Search for the cell housing the specified text and yield its [x, y] center coordinate. 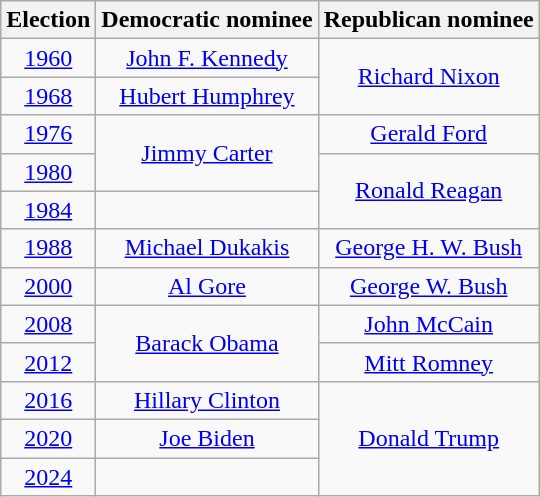
Ronald Reagan [428, 191]
1968 [48, 96]
George H. W. Bush [428, 248]
Al Gore [207, 286]
Richard Nixon [428, 77]
Election [48, 20]
Democratic nominee [207, 20]
1980 [48, 172]
1984 [48, 210]
2020 [48, 438]
John F. Kennedy [207, 58]
1988 [48, 248]
2024 [48, 477]
2012 [48, 362]
2008 [48, 324]
2016 [48, 400]
Hillary Clinton [207, 400]
Hubert Humphrey [207, 96]
Barack Obama [207, 343]
1976 [48, 134]
Republican nominee [428, 20]
John McCain [428, 324]
2000 [48, 286]
1960 [48, 58]
Gerald Ford [428, 134]
Joe Biden [207, 438]
Mitt Romney [428, 362]
Michael Dukakis [207, 248]
George W. Bush [428, 286]
Donald Trump [428, 438]
Jimmy Carter [207, 153]
